Scan for the cell matching the given text and deliver its [x, y] coordinate at center. 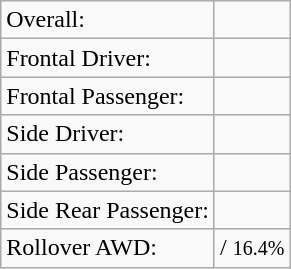
/ 16.4% [252, 248]
Side Driver: [108, 134]
Overall: [108, 20]
Side Passenger: [108, 172]
Frontal Passenger: [108, 96]
Side Rear Passenger: [108, 210]
Rollover AWD: [108, 248]
Frontal Driver: [108, 58]
